Locate the cell with the specified text and output its [X, Y] center coordinate. 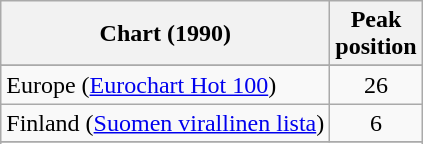
Finland (Suomen virallinen lista) [166, 123]
Europe (Eurochart Hot 100) [166, 85]
26 [376, 85]
Chart (1990) [166, 34]
6 [376, 123]
Peakposition [376, 34]
